Output the (X, Y) coordinate of the center of the cell containing the given text.  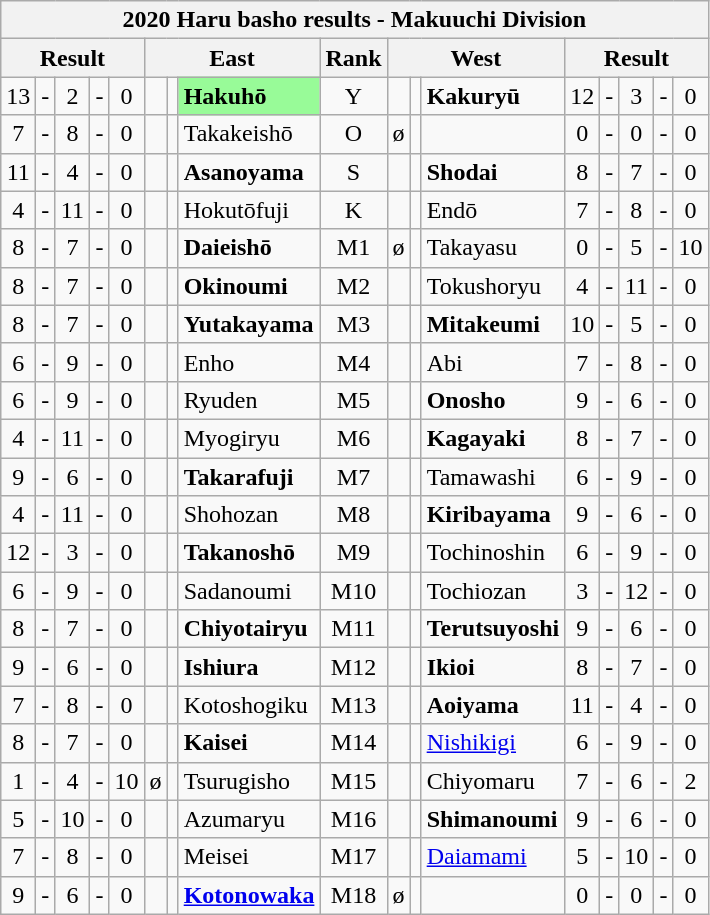
M4 (354, 362)
M2 (354, 286)
M10 (354, 591)
Myogiryu (249, 438)
1 (18, 781)
M14 (354, 743)
Shimanoumi (493, 819)
Onosho (493, 400)
Nishikigi (493, 743)
Rank (354, 58)
Tochinoshin (493, 553)
M16 (354, 819)
Asanoyama (249, 172)
Abi (493, 362)
Aoiyama (493, 705)
Shohozan (249, 515)
Takarafuji (249, 477)
Kaisei (249, 743)
Sadanoumi (249, 591)
13 (18, 96)
Hakuhō (249, 96)
M3 (354, 324)
Takanoshō (249, 553)
Tokushoryu (493, 286)
2020 Haru basho results - Makuuchi Division (354, 20)
Kotoshogiku (249, 705)
M17 (354, 857)
Daiamami (493, 857)
Endō (493, 210)
Yutakayama (249, 324)
West (476, 58)
Shodai (493, 172)
M1 (354, 248)
Ishiura (249, 667)
East (232, 58)
M7 (354, 477)
M5 (354, 400)
M9 (354, 553)
Meisei (249, 857)
Takayasu (493, 248)
M6 (354, 438)
Ryuden (249, 400)
Mitakeumi (493, 324)
Chiyotairyu (249, 629)
M15 (354, 781)
Daieishō (249, 248)
Tochiozan (493, 591)
Kagayaki (493, 438)
O (354, 134)
M8 (354, 515)
M18 (354, 895)
Takakeishō (249, 134)
Okinoumi (249, 286)
M11 (354, 629)
Enho (249, 362)
Kotonowaka (249, 895)
Terutsuyoshi (493, 629)
Hokutōfuji (249, 210)
S (354, 172)
Tamawashi (493, 477)
Kakuryū (493, 96)
K (354, 210)
Y (354, 96)
Ikioi (493, 667)
Chiyomaru (493, 781)
M13 (354, 705)
Kiribayama (493, 515)
M12 (354, 667)
Tsurugisho (249, 781)
Azumaryu (249, 819)
